Return (x, y) of the center of cell containing provided text 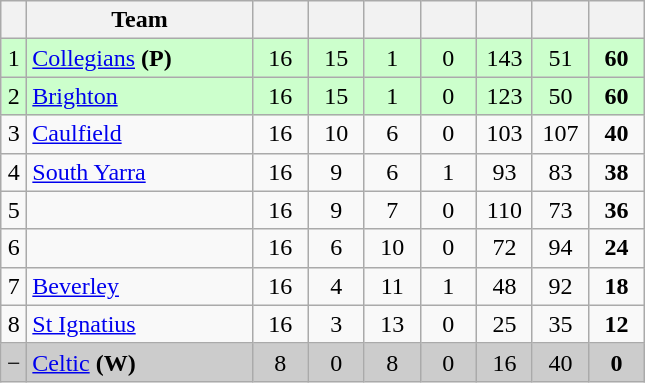
13 (392, 324)
South Yarra (140, 172)
Brighton (140, 96)
12 (617, 324)
92 (560, 286)
143 (504, 58)
103 (504, 134)
36 (617, 210)
83 (560, 172)
123 (504, 96)
107 (560, 134)
St Ignatius (140, 324)
25 (504, 324)
38 (617, 172)
110 (504, 210)
Team (140, 20)
Beverley (140, 286)
35 (560, 324)
51 (560, 58)
18 (617, 286)
94 (560, 248)
72 (504, 248)
− (14, 362)
Caulfield (140, 134)
24 (617, 248)
48 (504, 286)
Celtic (W) (140, 362)
73 (560, 210)
5 (14, 210)
93 (504, 172)
11 (392, 286)
2 (14, 96)
Collegians (P) (140, 58)
50 (560, 96)
